For the text-containing cell, return its midpoint in [X, Y] coordinate format. 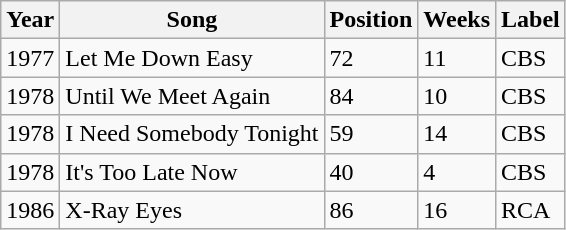
Label [531, 20]
11 [457, 58]
X-Ray Eyes [192, 210]
Let Me Down Easy [192, 58]
Weeks [457, 20]
Position [371, 20]
It's Too Late Now [192, 172]
4 [457, 172]
RCA [531, 210]
Until We Meet Again [192, 96]
16 [457, 210]
Year [30, 20]
40 [371, 172]
59 [371, 134]
14 [457, 134]
86 [371, 210]
10 [457, 96]
1977 [30, 58]
Song [192, 20]
72 [371, 58]
84 [371, 96]
1986 [30, 210]
I Need Somebody Tonight [192, 134]
